Capture the cell that displays the provided text and extract its (X, Y) central coordinate. 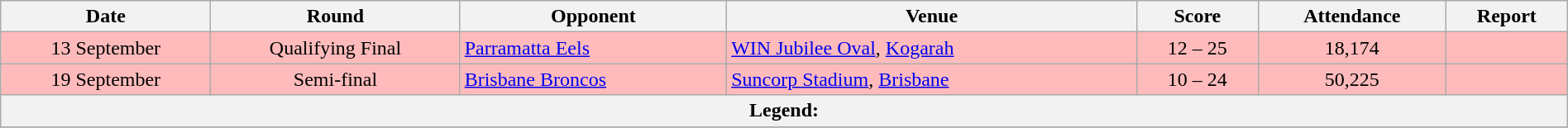
Opponent (593, 17)
50,225 (1351, 79)
Report (1507, 17)
12 – 25 (1198, 48)
Attendance (1351, 17)
18,174 (1351, 48)
10 – 24 (1198, 79)
Legend: (784, 111)
Venue (932, 17)
Parramatta Eels (593, 48)
Round (336, 17)
Brisbane Broncos (593, 79)
Qualifying Final (336, 48)
WIN Jubilee Oval, Kogarah (932, 48)
19 September (106, 79)
Score (1198, 17)
13 September (106, 48)
Suncorp Stadium, Brisbane (932, 79)
Date (106, 17)
Semi-final (336, 79)
